Locate the cell with the specified text and output its [X, Y] center coordinate. 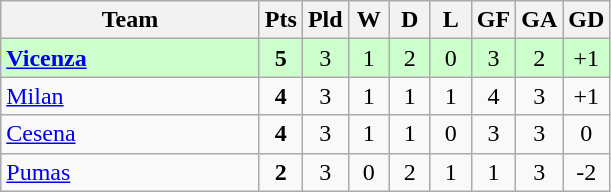
Pld [325, 20]
D [410, 20]
-2 [586, 172]
Pts [280, 20]
Milan [130, 96]
GF [493, 20]
GD [586, 20]
5 [280, 58]
Pumas [130, 172]
Vicenza [130, 58]
Cesena [130, 134]
Team [130, 20]
GA [540, 20]
W [368, 20]
L [450, 20]
